Output the (x, y) coordinate of the center of the cell containing the given text.  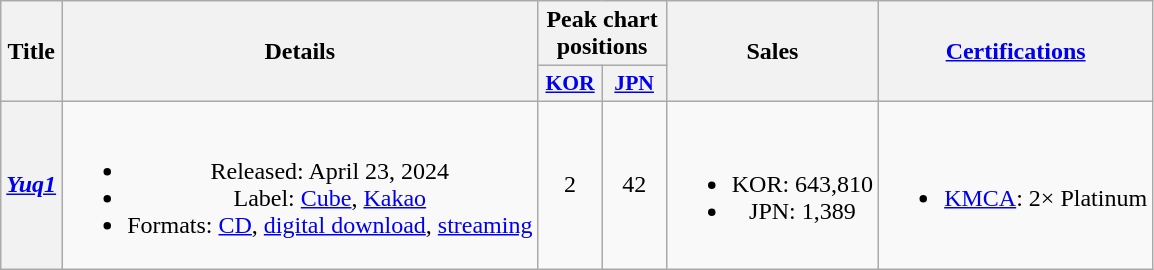
Released: April 23, 2024Label: Cube, KakaoFormats: CD, digital download, streaming (300, 184)
Details (300, 52)
JPN (634, 84)
KOR: 643,810JPN: 1,389 (772, 184)
KOR (570, 84)
Sales (772, 52)
Peak chart positions (602, 34)
Yuq1 (32, 184)
Certifications (1016, 52)
Title (32, 52)
42 (634, 184)
KMCA: 2× Platinum (1016, 184)
2 (570, 184)
